For the text-containing cell, return its midpoint in [x, y] coordinate format. 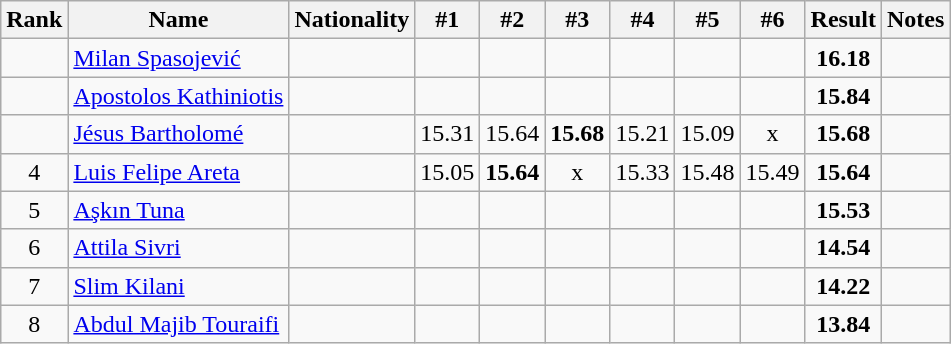
Notes [915, 20]
14.54 [843, 248]
#6 [772, 20]
#2 [512, 20]
Jésus Bartholomé [178, 134]
Slim Kilani [178, 286]
#5 [708, 20]
15.53 [843, 210]
15.49 [772, 172]
Milan Spasojević [178, 58]
6 [34, 248]
4 [34, 172]
15.05 [448, 172]
#1 [448, 20]
15.31 [448, 134]
14.22 [843, 286]
Nationality [352, 20]
Apostolos Kathiniotis [178, 96]
5 [34, 210]
Aşkın Tuna [178, 210]
16.18 [843, 58]
7 [34, 286]
Name [178, 20]
15.48 [708, 172]
Attila Sivri [178, 248]
15.21 [642, 134]
#3 [578, 20]
15.33 [642, 172]
15.84 [843, 96]
Rank [34, 20]
13.84 [843, 324]
Result [843, 20]
#4 [642, 20]
15.09 [708, 134]
Abdul Majib Touraifi [178, 324]
8 [34, 324]
Luis Felipe Areta [178, 172]
